From the cell containing the given text, extract its center point as (X, Y) coordinate. 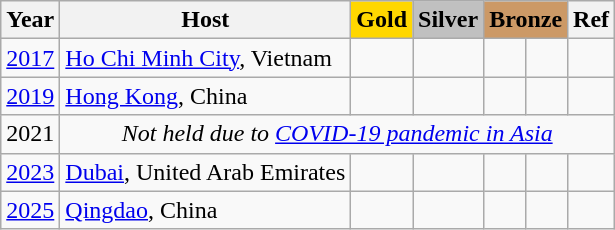
Hong Kong, China (206, 96)
Bronze (526, 20)
2023 (30, 172)
2025 (30, 210)
2019 (30, 96)
2021 (30, 134)
Qingdao, China (206, 210)
Ho Chi Minh City, Vietnam (206, 58)
Year (30, 20)
2017 (30, 58)
Gold (382, 20)
Silver (448, 20)
Not held due to COVID-19 pandemic in Asia (338, 134)
Ref (592, 20)
Host (206, 20)
Dubai, United Arab Emirates (206, 172)
